Capture the cell that displays the provided text and extract its (x, y) central coordinate. 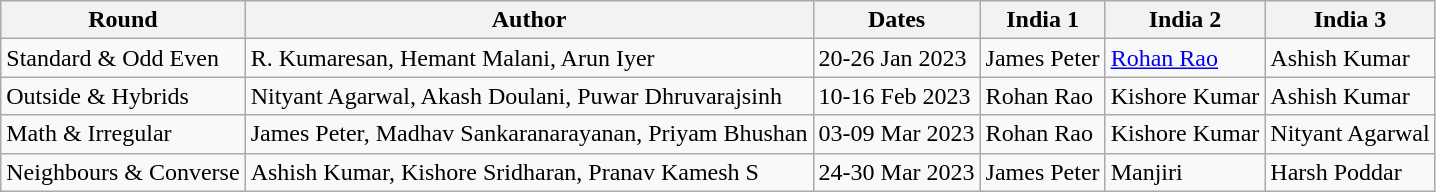
03-09 Mar 2023 (896, 134)
20-26 Jan 2023 (896, 58)
24-30 Mar 2023 (896, 172)
Author (529, 20)
Round (123, 20)
India 3 (1350, 20)
Standard & Odd Even (123, 58)
Math & Irregular (123, 134)
Nityant Agarwal, Akash Doulani, Puwar Dhruvarajsinh (529, 96)
India 2 (1185, 20)
Harsh Poddar (1350, 172)
Outside & Hybrids (123, 96)
Ashish Kumar, Kishore Sridharan, Pranav Kamesh S (529, 172)
Nityant Agarwal (1350, 134)
Neighbours & Converse (123, 172)
Manjiri (1185, 172)
R. Kumaresan, Hemant Malani, Arun Iyer (529, 58)
James Peter, Madhav Sankaranarayanan, Priyam Bhushan (529, 134)
India 1 (1042, 20)
Dates (896, 20)
10-16 Feb 2023 (896, 96)
